Identify which cell holds the provided text, then report its [X, Y] central coordinate. 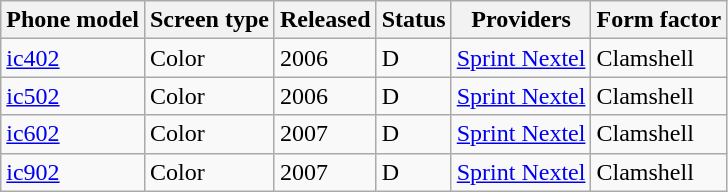
ic602 [73, 134]
Providers [521, 20]
ic902 [73, 172]
Released [325, 20]
Screen type [209, 20]
Status [414, 20]
Form factor [659, 20]
ic502 [73, 96]
Phone model [73, 20]
ic402 [73, 58]
